Capture the cell that displays the provided text and extract its (x, y) central coordinate. 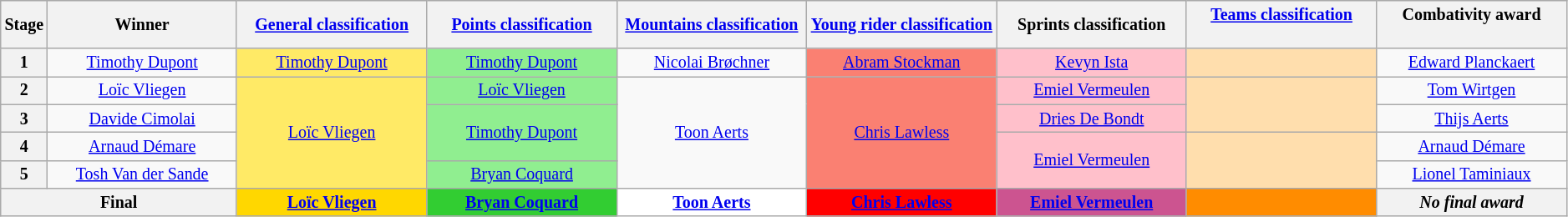
Points classification (521, 25)
Winner (142, 25)
Combativity award (1472, 25)
2 (24, 90)
1 (24, 63)
5 (24, 174)
Stage (24, 25)
No final award (1472, 202)
Sprints classification (1091, 25)
Mountains classification (712, 25)
Nicolai Brøchner (712, 63)
4 (24, 147)
Lionel Taminiaux (1472, 174)
Dries De Bondt (1091, 119)
General classification (331, 25)
Abram Stockman (902, 63)
3 (24, 119)
Kevyn Ista (1091, 63)
Davide Cimolai (142, 119)
Young rider classification (902, 25)
Thijs Aerts (1472, 119)
Tom Wirtgen (1472, 90)
Edward Planckaert (1472, 63)
Final (119, 202)
Teams classification (1281, 25)
Tosh Van der Sande (142, 174)
